Determine the [X, Y] coordinate at the center of the cell enclosing the given text.  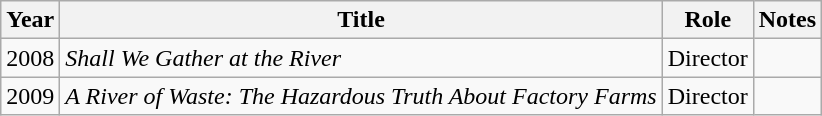
2009 [30, 96]
Notes [787, 20]
2008 [30, 58]
Shall We Gather at the River [361, 58]
A River of Waste: The Hazardous Truth About Factory Farms [361, 96]
Role [708, 20]
Title [361, 20]
Year [30, 20]
